Identify which cell holds the provided text, then report its [x, y] central coordinate. 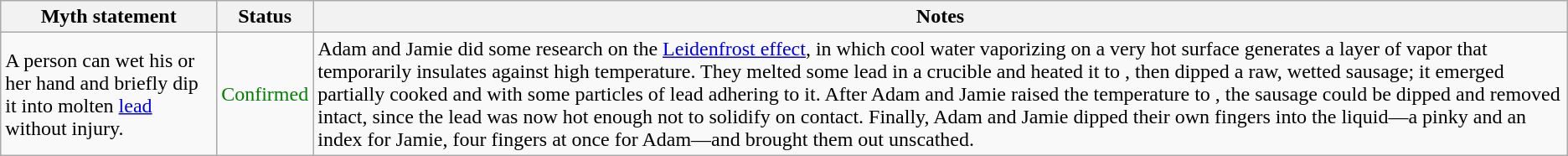
Notes [941, 17]
Status [265, 17]
Myth statement [109, 17]
A person can wet his or her hand and briefly dip it into molten lead without injury. [109, 94]
Confirmed [265, 94]
